Capture the cell that displays the provided text and extract its [x, y] central coordinate. 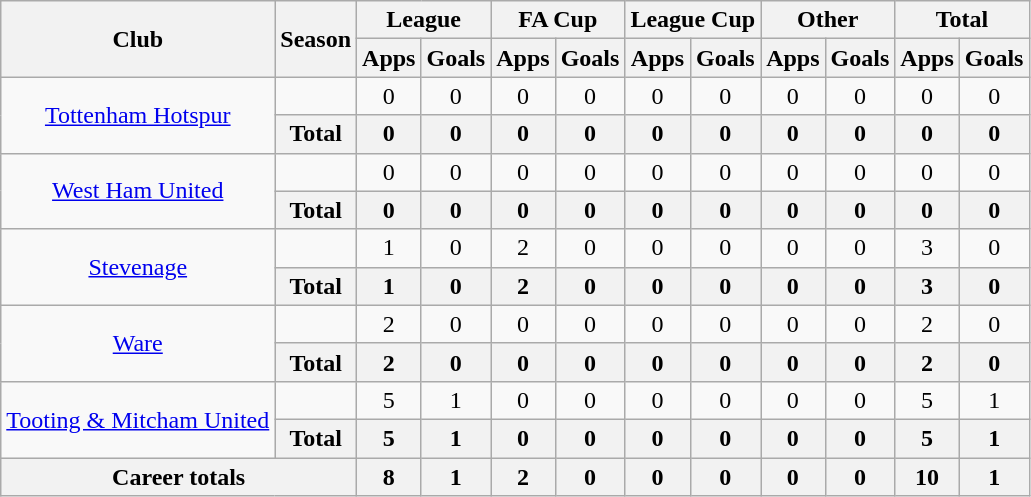
Tottenham Hotspur [138, 115]
Season [316, 39]
FA Cup [558, 20]
West Ham United [138, 191]
Club [138, 39]
10 [927, 477]
Tooting & Mitcham United [138, 419]
Ware [138, 343]
League [424, 20]
8 [389, 477]
Other [828, 20]
Career totals [179, 477]
League Cup [693, 20]
Stevenage [138, 267]
